Determine the (x, y) coordinate at the center of the cell enclosing the given text.  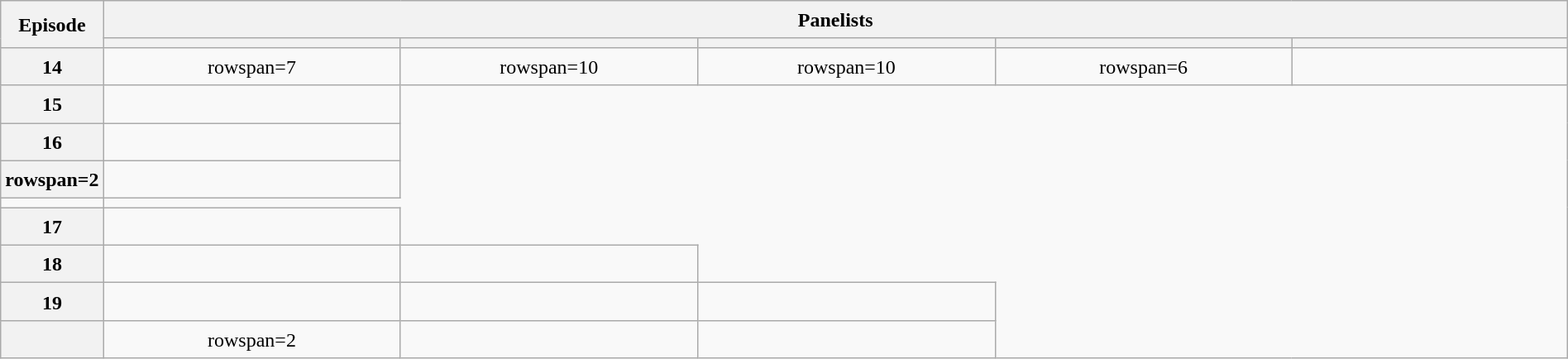
rowspan=6 (1143, 66)
17 (52, 227)
15 (52, 104)
Panelists (835, 20)
Episode (52, 25)
rowspan=7 (251, 66)
14 (52, 66)
18 (52, 264)
19 (52, 302)
16 (52, 141)
